Provide the [X, Y] coordinate of the cell's center where the given text is located.  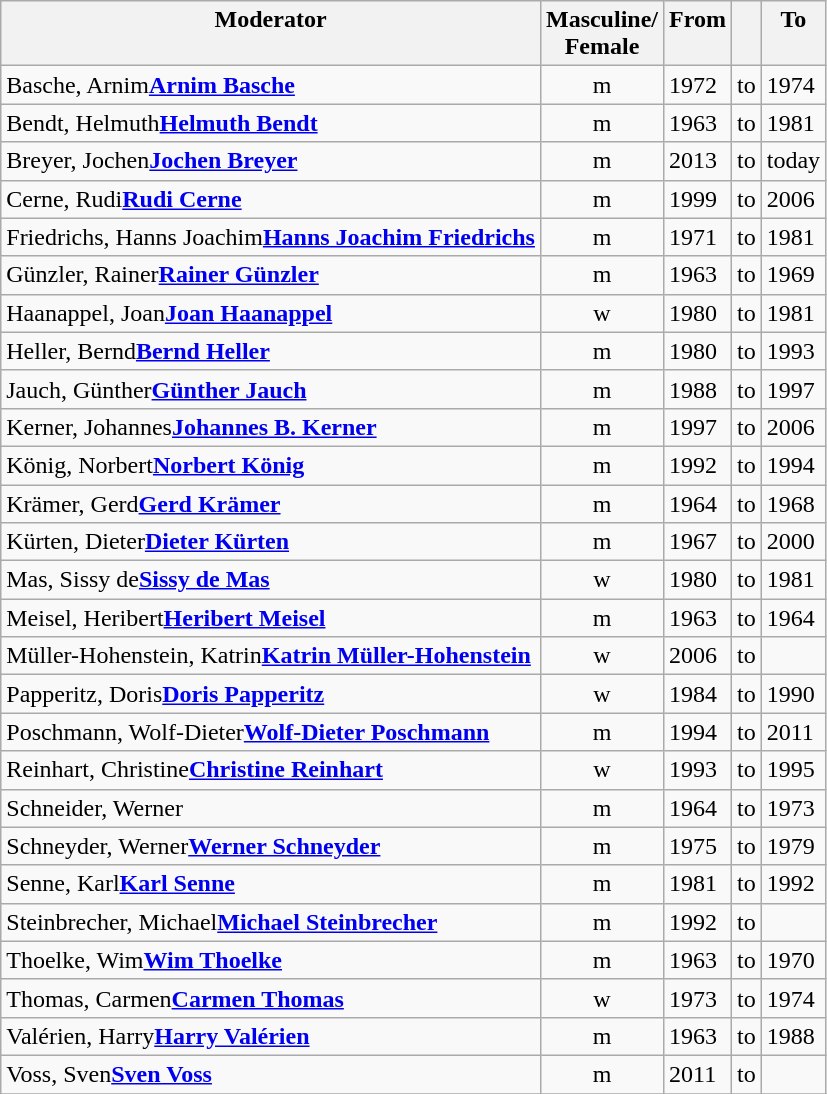
Müller-Hohenstein, KatrinKatrin Müller-Hohenstein [271, 656]
From [698, 34]
Moderator [271, 34]
today [793, 161]
1995 [793, 770]
Kürten, DieterDieter Kürten [271, 542]
1990 [793, 694]
1970 [793, 960]
Voss, SvenSven Voss [271, 1074]
Basche, ArnimArnim Basche [271, 85]
1969 [793, 275]
Heller, BerndBernd Heller [271, 351]
Cerne, RudiRudi Cerne [271, 199]
2013 [698, 161]
1999 [698, 199]
1979 [793, 846]
König, NorbertNorbert König [271, 465]
Reinhart, ChristineChristine Reinhart [271, 770]
Friedrichs, Hanns JoachimHanns Joachim Friedrichs [271, 237]
Haanappel, JoanJoan Haanappel [271, 313]
Schneyder, WernerWerner Schneyder [271, 846]
Masculine/Female [602, 34]
1967 [698, 542]
1968 [793, 503]
Meisel, HeribertHeribert Meisel [271, 618]
1984 [698, 694]
Mas, Sissy deSissy de Mas [271, 580]
1971 [698, 237]
Kerner, JohannesJohannes B. Kerner [271, 427]
To [793, 34]
Jauch, GüntherGünther Jauch [271, 389]
Bendt, HelmuthHelmuth Bendt [271, 123]
Thoelke, WimWim Thoelke [271, 960]
Papperitz, DorisDoris Papperitz [271, 694]
Valérien, HarryHarry Valérien [271, 1036]
Thomas, CarmenCarmen Thomas [271, 998]
1972 [698, 85]
1975 [698, 846]
2000 [793, 542]
Senne, KarlKarl Senne [271, 884]
Steinbrecher, MichaelMichael Steinbrecher [271, 922]
Günzler, RainerRainer Günzler [271, 275]
Schneider, Werner [271, 808]
Poschmann, Wolf-DieterWolf-Dieter Poschmann [271, 732]
Krämer, GerdGerd Krämer [271, 503]
Breyer, JochenJochen Breyer [271, 161]
